Extract the (x, y) coordinate from the center of the cell holding the provided text.  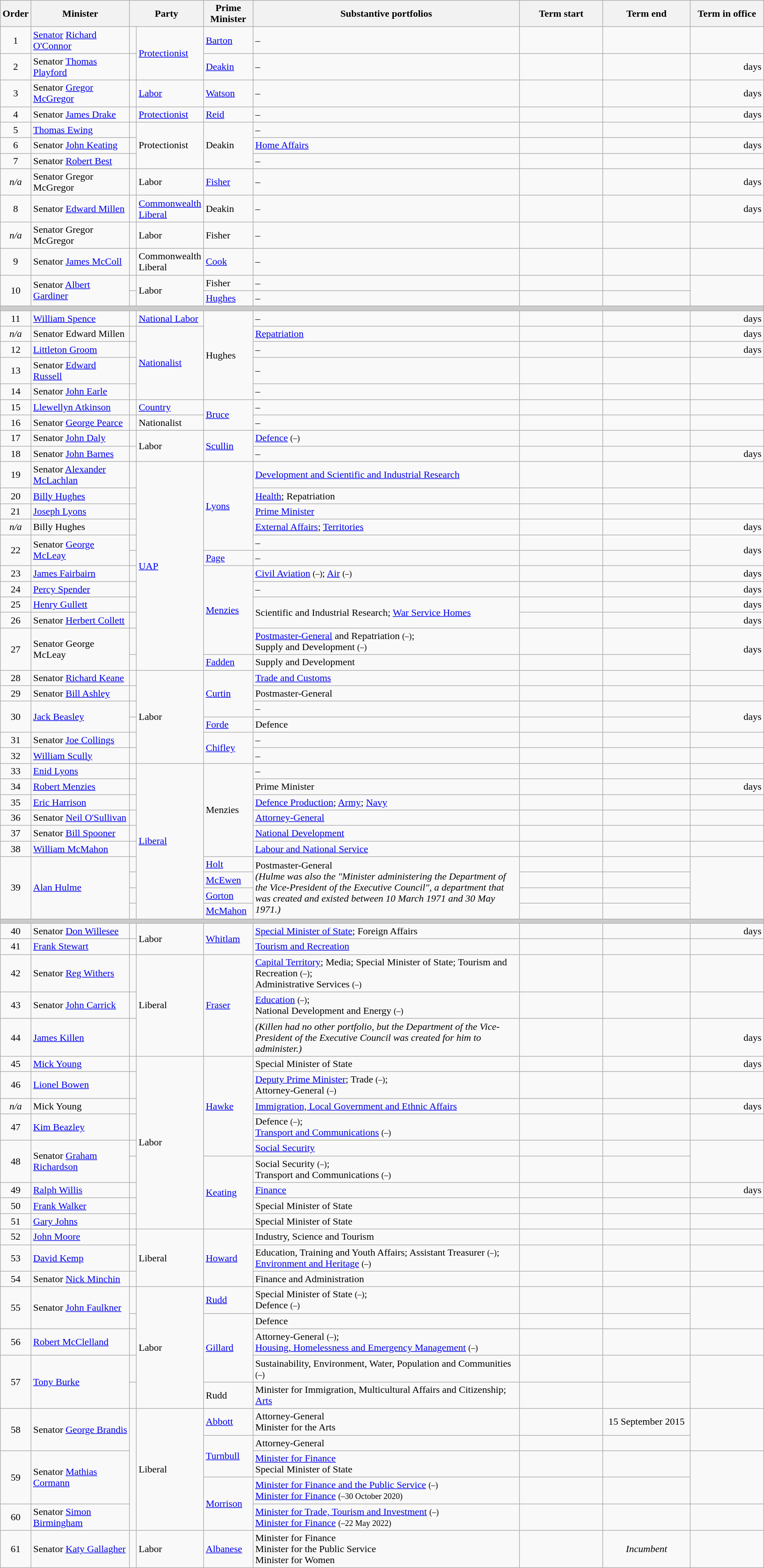
Howard (229, 1258)
13 (16, 371)
Scientific and Industrial Research; War Service Homes (386, 612)
7 (16, 161)
Immigration, Local Government and Ethnic Affairs (386, 1106)
UAP (170, 566)
Senator Don Willesee (80, 931)
McMahon (229, 911)
Curtin (229, 693)
45 (16, 1064)
9 (16, 261)
Civil Aviation (–); Air (–) (386, 574)
Enid Lyons (80, 771)
Turnbull (229, 1456)
Percy Spender (80, 589)
Llewellyn Atkinson (80, 407)
James Killen (80, 1037)
Industry, Science and Tourism (386, 1237)
Senator Mathias Cormann (80, 1477)
Tony Burke (80, 1382)
46 (16, 1085)
Senator John Daly (80, 438)
20 (16, 496)
6 (16, 145)
David Kemp (80, 1258)
56 (16, 1342)
McEwen (229, 880)
Senator Richard O'Connor (80, 40)
William McMahon (80, 849)
Senator Bill Ashley (80, 693)
Senator Herbert Collett (80, 620)
Senator Alexander McLachlan (80, 474)
35 (16, 802)
Order (16, 14)
32 (16, 755)
Frank Walker (80, 1206)
Lyons (229, 506)
Alan Hulme (80, 888)
Senator Simon Birmingham (80, 1517)
30 (16, 717)
11 (16, 318)
Social Security (–); Transport and Communications (–) (386, 1169)
19 (16, 474)
Defence (–); Transport and Communications (–) (386, 1127)
Abbott (229, 1422)
Jack Beasley (80, 717)
Education (–); National Development and Energy (–) (386, 1005)
Ralph Willis (80, 1190)
36 (16, 818)
Senator Neil O'Sullivan (80, 818)
Holt (229, 864)
Labour and National Service (386, 849)
Term end (646, 14)
Morrison (229, 1504)
50 (16, 1206)
18 (16, 454)
59 (16, 1477)
61 (16, 1549)
Special Minister of State (–); Defence (–) (386, 1300)
Postmaster-General and Repatriation (–); Supply and Development (–) (386, 641)
Sustainability, Environment, Water, Population and Communities (–) (386, 1369)
28 (16, 678)
Finance and Administration (386, 1279)
15 September 2015 (646, 1422)
Senator John Earle (80, 392)
John Moore (80, 1237)
Repatriation (386, 334)
29 (16, 693)
Finance (386, 1190)
60 (16, 1517)
Capital Territory; Media; Special Minister of State; Tourism and Recreation (–); Administrative Services (–) (386, 973)
Minister for Finance and the Public Service (–)Minister for Finance (–30 October 2020) (386, 1490)
Joseph Lyons (80, 511)
Term start (562, 14)
Robert Menzies (80, 786)
3 (16, 93)
Bruce (229, 415)
Senator Katy Gallagher (80, 1549)
10 (16, 291)
Postmaster-General (386, 693)
25 (16, 605)
44 (16, 1037)
Kim Beazley (80, 1127)
Littleton Groom (80, 350)
Fraser (229, 1005)
Party (167, 14)
Minister for Trade, Tourism and Investment (–)Minister for Finance (–22 May 2022) (386, 1517)
Health; Repatriation (386, 496)
National Labor (170, 318)
38 (16, 849)
2 (16, 67)
Attorney-GeneralMinister for the Arts (386, 1422)
Senator John Keating (80, 145)
40 (16, 931)
17 (16, 438)
22 (16, 550)
Attorney-General (–); Housing, Homelessness and Emergency Management (–) (386, 1342)
Deputy Prime Minister; Trade (–); Attorney-General (–) (386, 1085)
Senator Robert Best (80, 161)
Senator Graham Richardson (80, 1161)
Minister for FinanceSpecial Minister of State (386, 1464)
William Spence (80, 318)
Trade and Customs (386, 678)
Senator Reg Withers (80, 973)
James Fairbairn (80, 574)
Chifley (229, 748)
52 (16, 1237)
Gorton (229, 895)
58 (16, 1429)
Defence Production; Army; Navy (386, 802)
Senator Bill Spooner (80, 833)
Senator James Drake (80, 114)
53 (16, 1258)
12 (16, 350)
Hawke (229, 1106)
4 (16, 114)
Defence (–) (386, 438)
Robert McClelland (80, 1342)
Senator George Brandis (80, 1429)
27 (16, 649)
Scullin (229, 446)
Eric Harrison (80, 802)
Henry Gullett (80, 605)
Forde (229, 724)
Fadden (229, 662)
24 (16, 589)
15 (16, 407)
Minister for Immigration, Multicultural Affairs and Citizenship; Arts (386, 1395)
Social Security (386, 1148)
41 (16, 947)
43 (16, 1005)
5 (16, 130)
47 (16, 1127)
Senator John Barnes (80, 454)
55 (16, 1307)
(Killen had no other portfolio, but the Department of the Vice-President of the Executive Council was created for him to administer.) (386, 1037)
Senator Richard Keane (80, 678)
37 (16, 833)
54 (16, 1279)
Senator John Carrick (80, 1005)
Senator Nick Minchin (80, 1279)
14 (16, 392)
26 (16, 620)
Senator George Pearce (80, 423)
Tourism and Recreation (386, 947)
Keating (229, 1192)
Barton (229, 40)
8 (16, 208)
48 (16, 1161)
1 (16, 40)
Senator John Faulkner (80, 1307)
Minister for FinanceMinister for the Public ServiceMinister for Women (386, 1549)
16 (16, 423)
Special Minister of State; Foreign Affairs (386, 931)
Country (170, 407)
National Development (386, 833)
34 (16, 786)
Senator James McColl (80, 261)
Senator Joe Collings (80, 740)
Frank Stewart (80, 947)
Substantive portfolios (386, 14)
49 (16, 1190)
Reid (229, 114)
42 (16, 973)
Senator Albert Gardiner (80, 291)
57 (16, 1382)
Gillard (229, 1347)
External Affairs; Territories (386, 527)
Albanese (229, 1549)
Senator Edward Russell (80, 371)
39 (16, 888)
Minister (80, 14)
Gary Johns (80, 1221)
Lionel Bowen (80, 1085)
Watson (229, 93)
Senator Thomas Playford (80, 67)
23 (16, 574)
21 (16, 511)
Incumbent (646, 1549)
Whitlam (229, 939)
Home Affairs (386, 145)
Term in office (727, 14)
Page (229, 558)
Development and Scientific and Industrial Research (386, 474)
Supply and Development (386, 662)
William Scully (80, 755)
31 (16, 740)
Thomas Ewing (80, 130)
Education, Training and Youth Affairs; Assistant Treasurer (–); Environment and Heritage (–) (386, 1258)
Cook (229, 261)
51 (16, 1221)
33 (16, 771)
